Detect which cell encompasses the target text, then output its [X, Y] center coordinate. 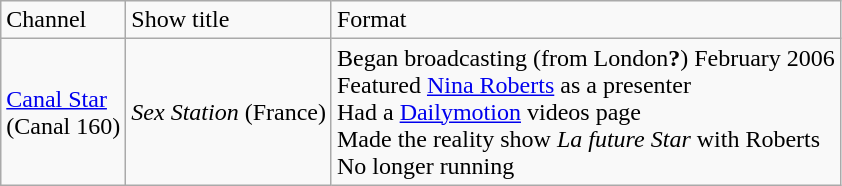
Channel [64, 20]
Show title [229, 20]
Format [586, 20]
Sex Station (France) [229, 112]
Canal Star (Canal 160) [64, 112]
